Search for the cell housing the specified text and yield its (X, Y) center coordinate. 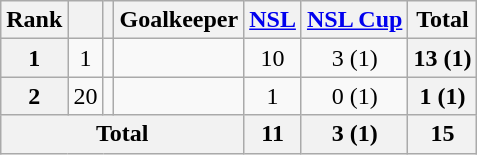
0 (1) (354, 96)
11 (273, 134)
Goalkeeper (179, 20)
10 (273, 58)
Rank (34, 20)
NSL Cup (354, 20)
20 (86, 96)
2 (34, 96)
1 (1) (442, 96)
15 (442, 134)
13 (1) (442, 58)
NSL (273, 20)
